Output the [x, y] coordinate of the center of the cell containing the given text.  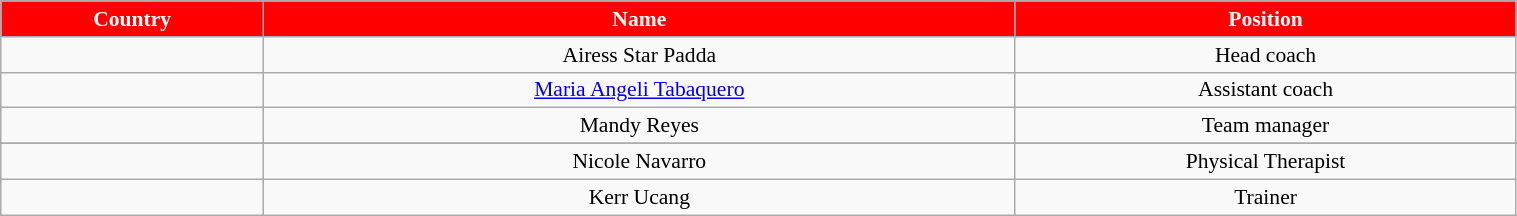
Position [1266, 19]
Trainer [1266, 197]
Physical Therapist [1266, 162]
Name [640, 19]
Airess Star Padda [640, 55]
Team manager [1266, 126]
Kerr Ucang [640, 197]
Mandy Reyes [640, 126]
Country [132, 19]
Assistant coach [1266, 90]
Head coach [1266, 55]
Maria Angeli Tabaquero [640, 90]
Nicole Navarro [640, 162]
